Output the [x, y] coordinate of the center of the cell containing the given text.  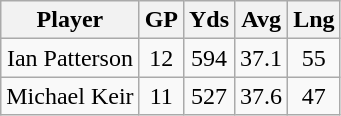
11 [161, 96]
Michael Keir [70, 96]
12 [161, 58]
Player [70, 20]
Ian Patterson [70, 58]
37.1 [262, 58]
55 [314, 58]
Yds [208, 20]
Lng [314, 20]
Avg [262, 20]
594 [208, 58]
GP [161, 20]
527 [208, 96]
37.6 [262, 96]
47 [314, 96]
